Identify which cell holds the provided text, then report its (x, y) central coordinate. 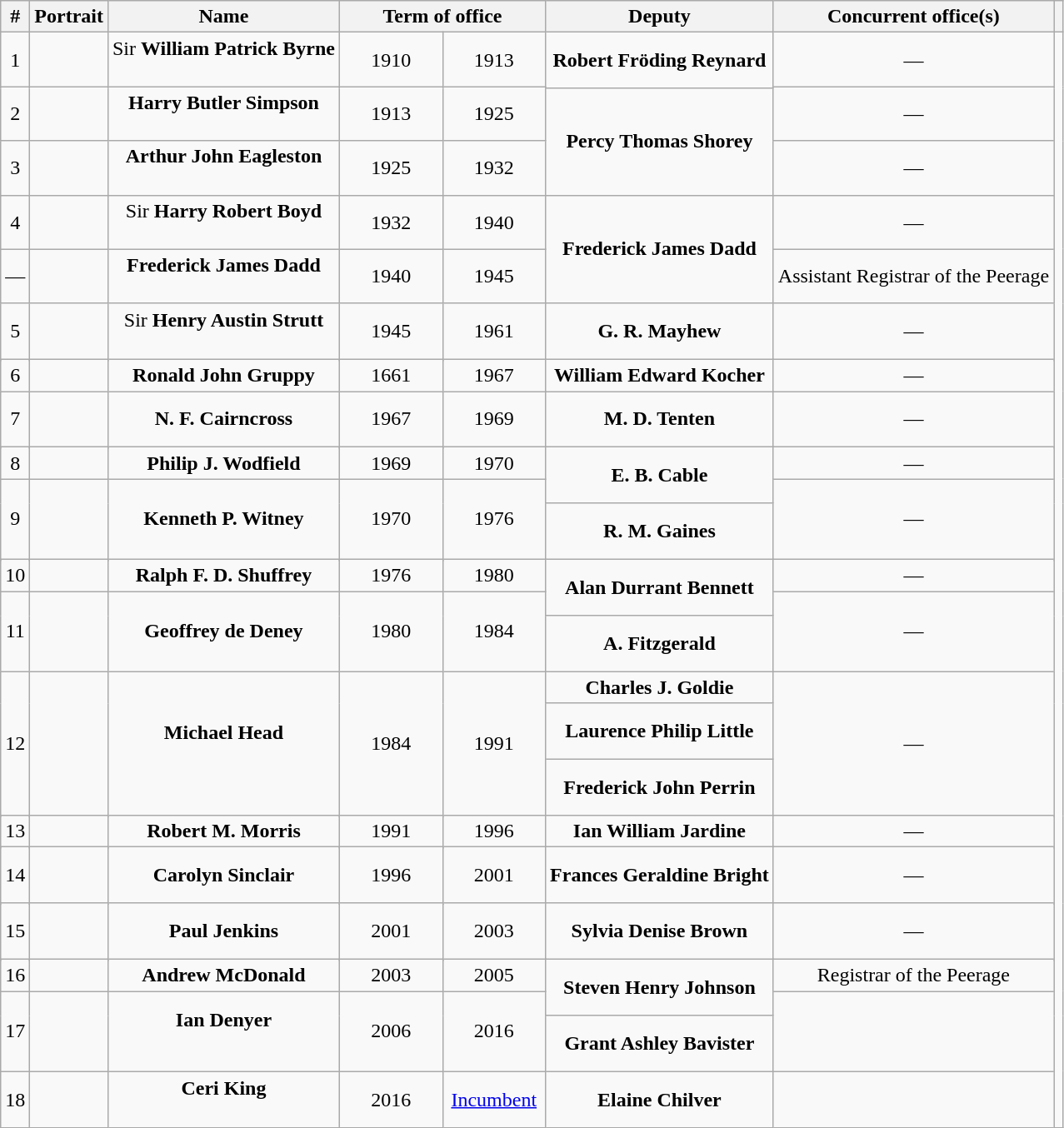
Steven Henry Johnson (660, 986)
9 (15, 520)
Robert Fröding Reynard (660, 60)
R. M. Gaines (660, 532)
16 (15, 975)
15 (15, 931)
8 (15, 463)
Kenneth P. Witney (223, 520)
Carolyn Sinclair (223, 875)
Arthur John Eagleston (223, 168)
Deputy (660, 17)
Ian Denyer (223, 1031)
Paul Jenkins (223, 931)
Michael Head (223, 743)
N. F. Cairncross (223, 420)
Registrar of the Peerage (913, 975)
14 (15, 875)
Ralph F. D. Shuffrey (223, 575)
Sir William Patrick Byrne (223, 60)
Frederick John Perrin (660, 786)
3 (15, 168)
Charles J. Goldie (660, 687)
Grant Ashley Bavister (660, 1043)
Sylvia Denise Brown (660, 931)
1661 (391, 375)
Geoffrey de Deney (223, 631)
18 (15, 1100)
Harry Butler Simpson (223, 113)
1910 (391, 60)
Incumbent (494, 1100)
E. B. Cable (660, 475)
M. D. Tenten (660, 420)
17 (15, 1031)
5 (15, 332)
10 (15, 575)
Laurence Philip Little (660, 731)
2 (15, 113)
Name (223, 17)
Ian William Jardine (660, 831)
Sir Henry Austin Strutt (223, 332)
12 (15, 743)
William Edward Kocher (660, 375)
Andrew McDonald (223, 975)
Portrait (69, 17)
1 (15, 60)
1961 (494, 332)
4 (15, 222)
Ceri King (223, 1100)
Term of office (442, 17)
Philip J. Wodfield (223, 463)
Alan Durrant Bennett (660, 586)
A. Fitzgerald (660, 643)
13 (15, 831)
Concurrent office(s) (913, 17)
Elaine Chilver (660, 1100)
2005 (494, 975)
Sir Harry Robert Boyd (223, 222)
7 (15, 420)
Assistant Registrar of the Peerage (913, 277)
11 (15, 631)
Frances Geraldine Bright (660, 875)
Ronald John Gruppy (223, 375)
2006 (391, 1031)
Percy Thomas Shorey (660, 142)
G. R. Mayhew (660, 332)
# (15, 17)
6 (15, 375)
Robert M. Morris (223, 831)
